Return [x, y] of the center of cell containing provided text 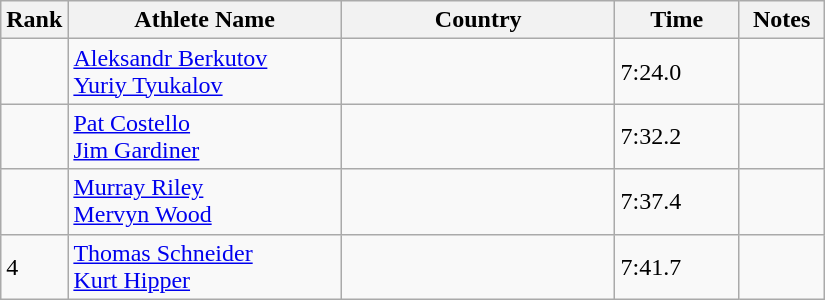
Notes [782, 20]
Time [677, 20]
7:32.2 [677, 136]
Pat Costello Jim Gardiner [205, 136]
Murray Riley Mervyn Wood [205, 202]
7:41.7 [677, 266]
Aleksandr Berkutov Yuriy Tyukalov [205, 72]
Thomas SchneiderKurt Hipper [205, 266]
7:24.0 [677, 72]
Athlete Name [205, 20]
4 [34, 266]
7:37.4 [677, 202]
Country [478, 20]
Rank [34, 20]
